Identify which cell holds the provided text, then report its (x, y) central coordinate. 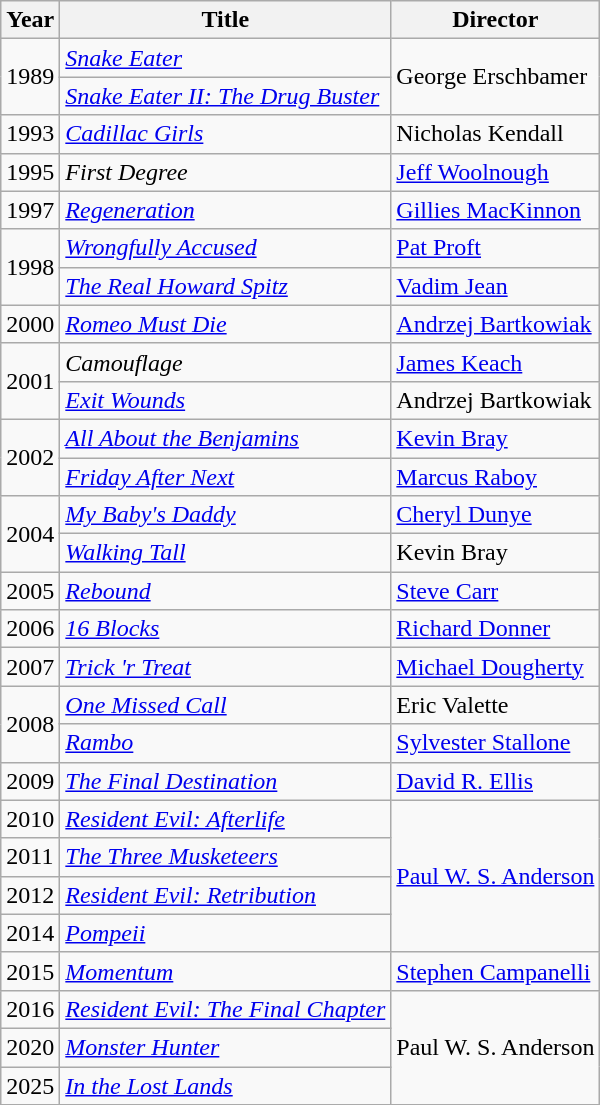
The Final Destination (226, 781)
Pompeii (226, 933)
16 Blocks (226, 629)
Eric Valette (496, 705)
2016 (30, 1009)
Camouflage (226, 362)
Year (30, 20)
2020 (30, 1047)
The Real Howard Spitz (226, 286)
Rambo (226, 743)
Vadim Jean (496, 286)
1989 (30, 77)
Richard Donner (496, 629)
Gillies MacKinnon (496, 210)
Stephen Campanelli (496, 971)
Friday After Next (226, 477)
Nicholas Kendall (496, 134)
2004 (30, 534)
Director (496, 20)
2011 (30, 857)
All About the Benjamins (226, 438)
2005 (30, 591)
Michael Dougherty (496, 667)
Walking Tall (226, 553)
2006 (30, 629)
1997 (30, 210)
2010 (30, 819)
1995 (30, 172)
Jeff Woolnough (496, 172)
Exit Wounds (226, 400)
1998 (30, 267)
In the Lost Lands (226, 1085)
Monster Hunter (226, 1047)
Snake Eater II: The Drug Buster (226, 96)
2007 (30, 667)
Cheryl Dunye (496, 515)
Rebound (226, 591)
Sylvester Stallone (496, 743)
Wrongfully Accused (226, 248)
2025 (30, 1085)
Cadillac Girls (226, 134)
Momentum (226, 971)
My Baby's Daddy (226, 515)
Pat Proft (496, 248)
Steve Carr (496, 591)
2001 (30, 381)
Resident Evil: Retribution (226, 895)
2009 (30, 781)
Title (226, 20)
First Degree (226, 172)
Resident Evil: Afterlife (226, 819)
Regeneration (226, 210)
2000 (30, 324)
Trick 'r Treat (226, 667)
2014 (30, 933)
2008 (30, 724)
2002 (30, 457)
1993 (30, 134)
Snake Eater (226, 58)
2012 (30, 895)
George Erschbamer (496, 77)
Marcus Raboy (496, 477)
David R. Ellis (496, 781)
Romeo Must Die (226, 324)
The Three Musketeers (226, 857)
2015 (30, 971)
Resident Evil: The Final Chapter (226, 1009)
James Keach (496, 362)
One Missed Call (226, 705)
